For the text-containing cell, return its midpoint in [x, y] coordinate format. 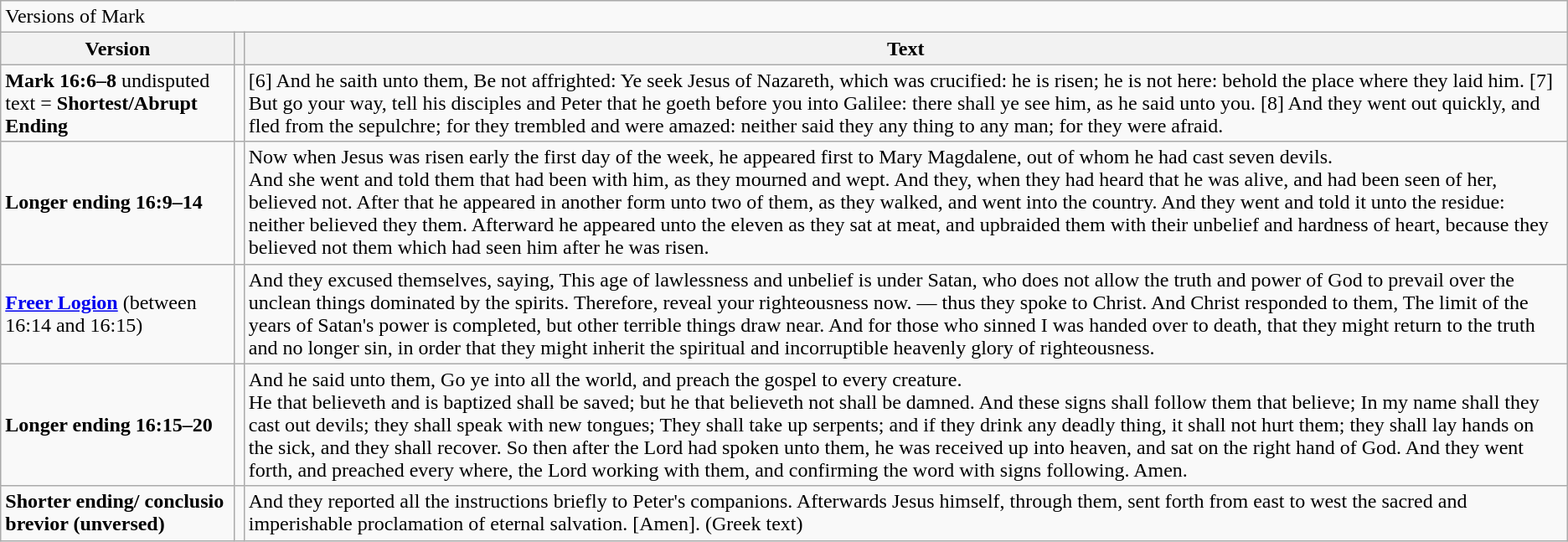
Versions of Mark [784, 17]
Shorter ending/ conclusio brevior (unversed) [117, 513]
Text [905, 49]
Longer ending 16:15–20 [117, 425]
Longer ending 16:9–14 [117, 203]
Version [117, 49]
Mark 16:6–8 undisputed text = Shortest/Abrupt Ending [117, 103]
Freer Logion (between 16:14 and 16:15) [117, 313]
